Capture the cell that displays the provided text and extract its (x, y) central coordinate. 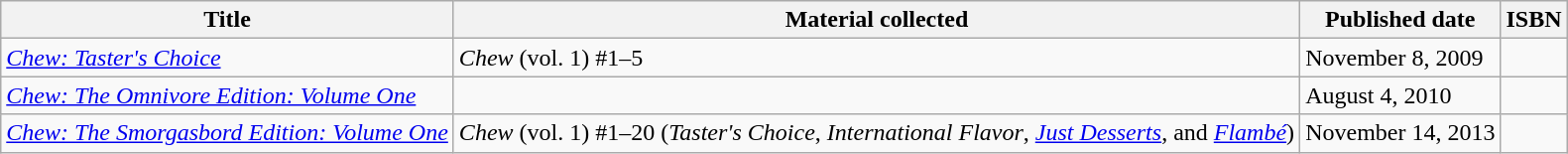
November 8, 2009 (1400, 58)
August 4, 2010 (1400, 95)
Chew (vol. 1) #1–5 (877, 58)
Material collected (877, 20)
November 14, 2013 (1400, 133)
Published date (1400, 20)
Title (228, 20)
Chew: The Omnivore Edition: Volume One (228, 95)
Chew: The Smorgasbord Edition: Volume One (228, 133)
Chew (vol. 1) #1–20 (Taster's Choice, International Flavor, Just Desserts, and Flambé) (877, 133)
Chew: Taster's Choice (228, 58)
ISBN (1533, 20)
